Search for the cell housing the specified text and yield its [X, Y] center coordinate. 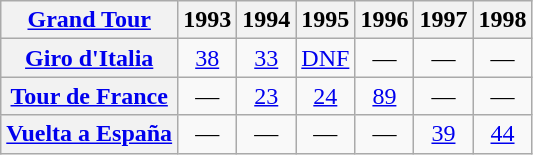
Giro d'Italia [90, 58]
1996 [384, 20]
89 [384, 96]
Tour de France [90, 96]
Vuelta a España [90, 134]
1997 [444, 20]
Grand Tour [90, 20]
44 [502, 134]
38 [208, 58]
23 [266, 96]
39 [444, 134]
1998 [502, 20]
DNF [326, 58]
1995 [326, 20]
1993 [208, 20]
24 [326, 96]
1994 [266, 20]
33 [266, 58]
